Scan for the cell matching the given text and deliver its [x, y] coordinate at center. 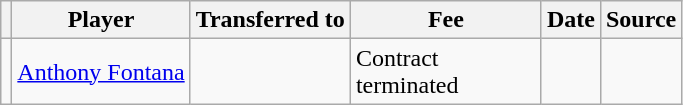
Fee [446, 20]
Date [570, 20]
Source [640, 20]
Player [101, 20]
Transferred to [270, 20]
Contract terminated [446, 72]
Anthony Fontana [101, 72]
